Detect which cell encompasses the target text, then output its [x, y] center coordinate. 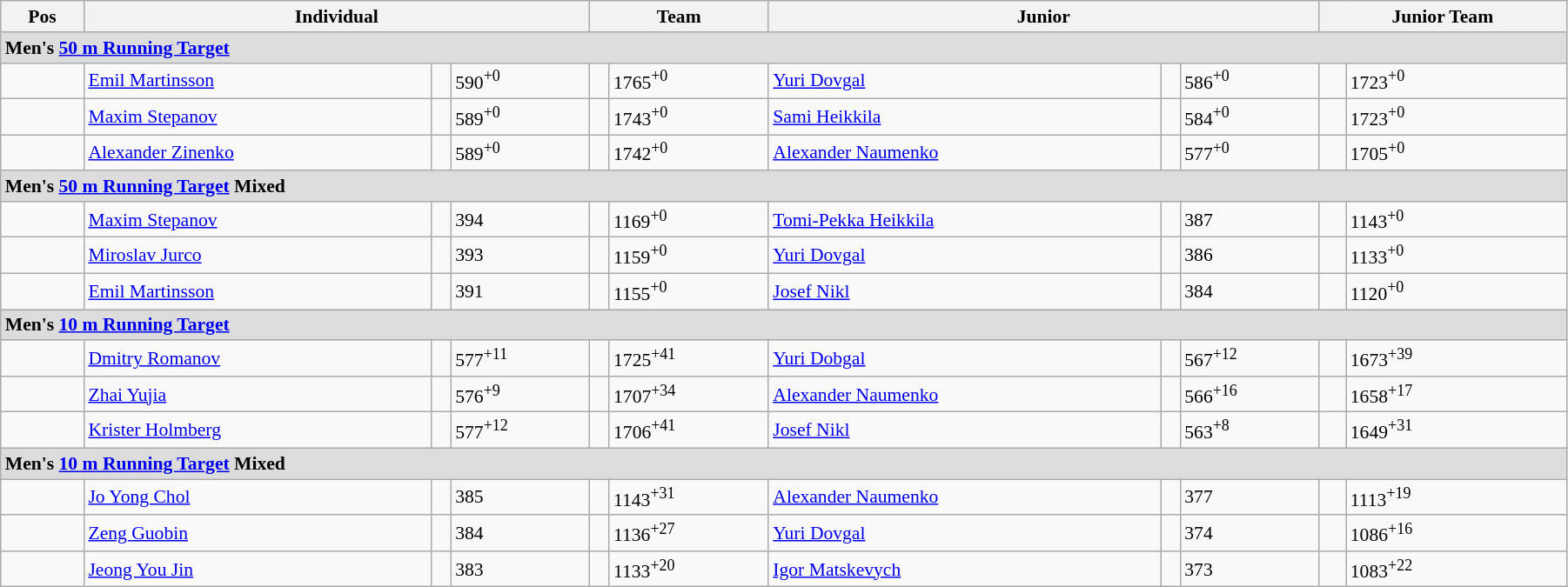
374 [1250, 532]
Jo Yong Chol [258, 497]
Tomi-Pekka Heikkila [964, 219]
Yuri Dobgal [964, 358]
1169+0 [689, 219]
577+0 [1250, 153]
563+8 [1250, 430]
576+9 [520, 395]
1083+22 [1457, 569]
1706+41 [689, 430]
Dmitry Romanov [258, 358]
Team [679, 17]
387 [1250, 219]
1743+0 [689, 117]
373 [1250, 569]
577+11 [520, 358]
586+0 [1250, 80]
394 [520, 219]
377 [1250, 497]
Men's 10 m Running Target Mixed [784, 464]
Sami Heikkila [964, 117]
1673+39 [1457, 358]
567+12 [1250, 358]
1143+31 [689, 497]
1143+0 [1457, 219]
Zhai Yujia [258, 395]
1658+17 [1457, 395]
1133+0 [1457, 256]
1707+34 [689, 395]
Alexander Zinenko [258, 153]
Individual [336, 17]
584+0 [1250, 117]
1649+31 [1457, 430]
Zeng Guobin [258, 532]
Igor Matskevych [964, 569]
386 [1250, 256]
1705+0 [1457, 153]
1159+0 [689, 256]
1742+0 [689, 153]
Junior Team [1443, 17]
1120+0 [1457, 292]
383 [520, 569]
1086+16 [1457, 532]
Men's 50 m Running Target Mixed [784, 186]
1113+19 [1457, 497]
393 [520, 256]
Krister Holmberg [258, 430]
Men's 10 m Running Target [784, 325]
1725+41 [689, 358]
Pos [43, 17]
1136+27 [689, 532]
Junior [1043, 17]
385 [520, 497]
391 [520, 292]
Jeong You Jin [258, 569]
1765+0 [689, 80]
Miroslav Jurco [258, 256]
590+0 [520, 80]
577+12 [520, 430]
Men's 50 m Running Target [784, 48]
566+16 [1250, 395]
1155+0 [689, 292]
1133+20 [689, 569]
